Determine the [X, Y] coordinate at the center of the cell enclosing the given text.  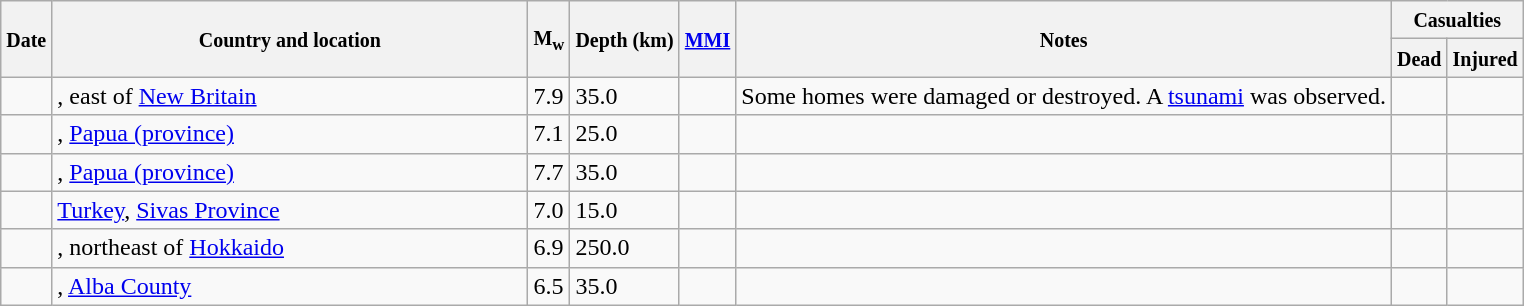
Casualties [1457, 20]
7.9 [549, 96]
Country and location [290, 39]
6.9 [549, 248]
Date [26, 39]
7.7 [549, 172]
Mw [549, 39]
Notes [1064, 39]
7.0 [549, 210]
Turkey, Sivas Province [290, 210]
Injured [1485, 58]
250.0 [624, 248]
7.1 [549, 134]
, Alba County [290, 286]
, northeast of Hokkaido [290, 248]
Depth (km) [624, 39]
Some homes were damaged or destroyed. A tsunami was observed. [1064, 96]
Dead [1419, 58]
15.0 [624, 210]
25.0 [624, 134]
MMI [708, 39]
, east of New Britain [290, 96]
6.5 [549, 286]
